Locate the cell with the specified text and output its [X, Y] center coordinate. 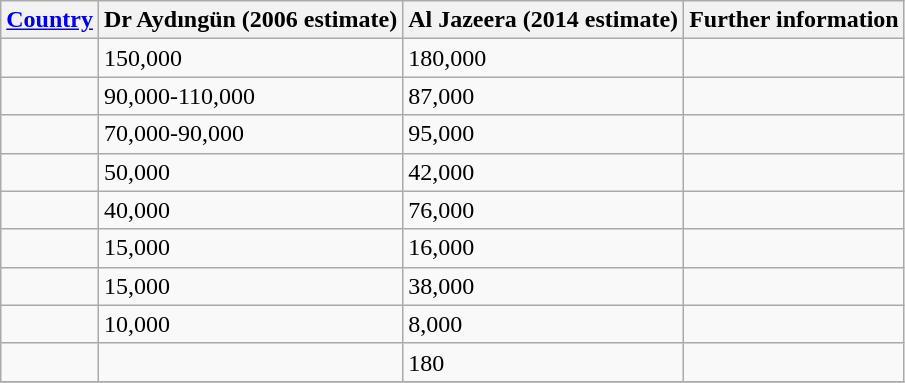
Al Jazeera (2014 estimate) [544, 20]
16,000 [544, 248]
8,000 [544, 324]
Country [50, 20]
40,000 [250, 210]
150,000 [250, 58]
90,000-110,000 [250, 96]
180 [544, 362]
50,000 [250, 172]
87,000 [544, 96]
70,000-90,000 [250, 134]
10,000 [250, 324]
38,000 [544, 286]
Further information [794, 20]
Dr Aydıngün (2006 estimate) [250, 20]
95,000 [544, 134]
76,000 [544, 210]
42,000 [544, 172]
180,000 [544, 58]
